Identify which cell holds the provided text, then report its [x, y] central coordinate. 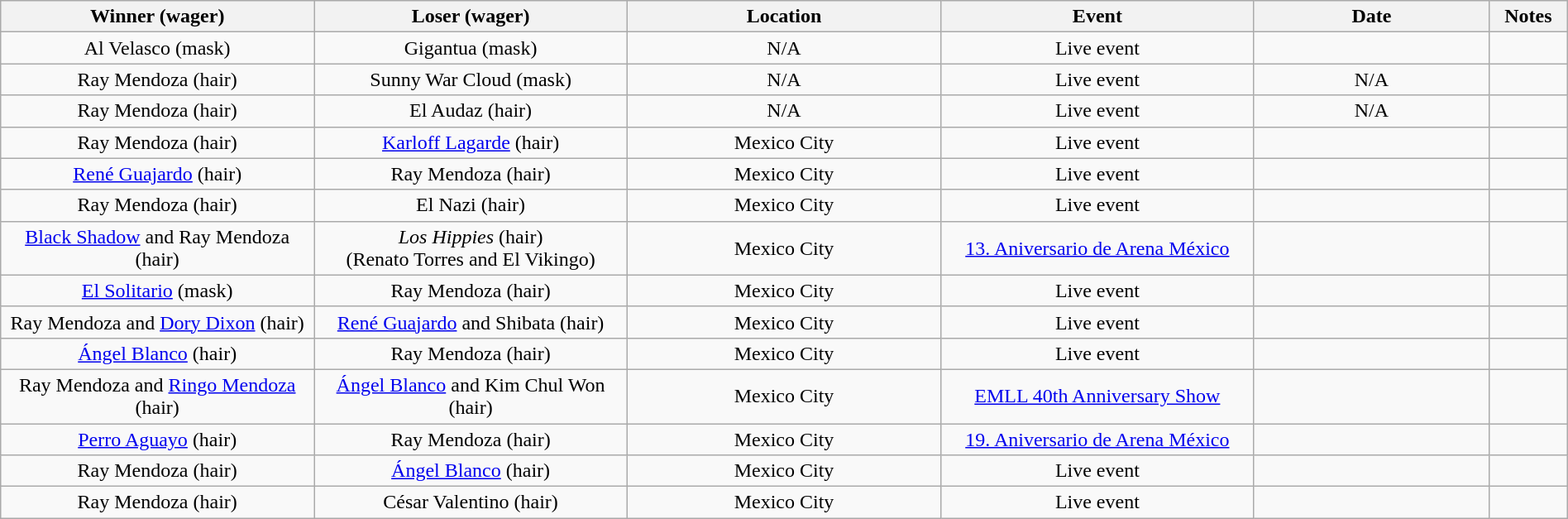
Winner (wager) [157, 17]
19. Aniversario de Arena México [1097, 440]
René Guajardo and Shibata (hair) [471, 322]
Sunny War Cloud (mask) [471, 79]
Black Shadow and Ray Mendoza (hair) [157, 248]
Karloff Lagarde (hair) [471, 142]
13. Aniversario de Arena México [1097, 248]
Al Velasco (mask) [157, 48]
Notes [1528, 17]
René Guajardo (hair) [157, 174]
EMLL 40th Anniversary Show [1097, 396]
Los Hippies (hair)(Renato Torres and El Vikingo) [471, 248]
Ángel Blanco and Kim Chul Won (hair) [471, 396]
César Valentino (hair) [471, 502]
El Audaz (hair) [471, 111]
Ray Mendoza and Ringo Mendoza (hair) [157, 396]
Event [1097, 17]
Perro Aguayo (hair) [157, 440]
Ray Mendoza and Dory Dixon (hair) [157, 322]
El Solitario (mask) [157, 291]
Gigantua (mask) [471, 48]
Location [784, 17]
Loser (wager) [471, 17]
Date [1371, 17]
El Nazi (hair) [471, 205]
